Extract the (x, y) coordinate from the center of the cell holding the provided text.  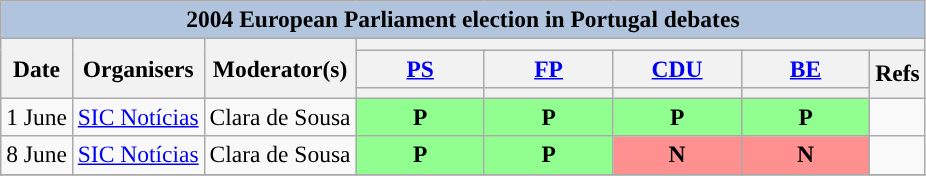
2004 European Parliament election in Portugal debates (463, 19)
Moderator(s) (280, 68)
BE (805, 68)
PS (420, 68)
8 June (37, 155)
Refs (898, 74)
FP (548, 68)
Date (37, 68)
Organisers (138, 68)
1 June (37, 117)
CDU (677, 68)
